Search for the cell housing the specified text and yield its (X, Y) center coordinate. 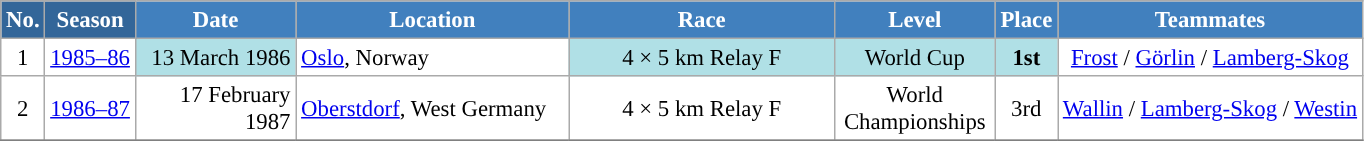
17 February 1987 (216, 108)
2 (23, 108)
Place (1026, 20)
1985–86 (90, 58)
1986–87 (90, 108)
1 (23, 58)
1st (1026, 58)
No. (23, 20)
Race (702, 20)
Oslo, Norway (432, 58)
13 March 1986 (216, 58)
Frost / Görlin / Lamberg-Skog (1210, 58)
Level (914, 20)
3rd (1026, 108)
Season (90, 20)
Teammates (1210, 20)
Wallin / Lamberg-Skog / Westin (1210, 108)
Date (216, 20)
Oberstdorf, West Germany (432, 108)
Location (432, 20)
World Championships (914, 108)
World Cup (914, 58)
